Scan for the cell matching the given text and deliver its [x, y] coordinate at center. 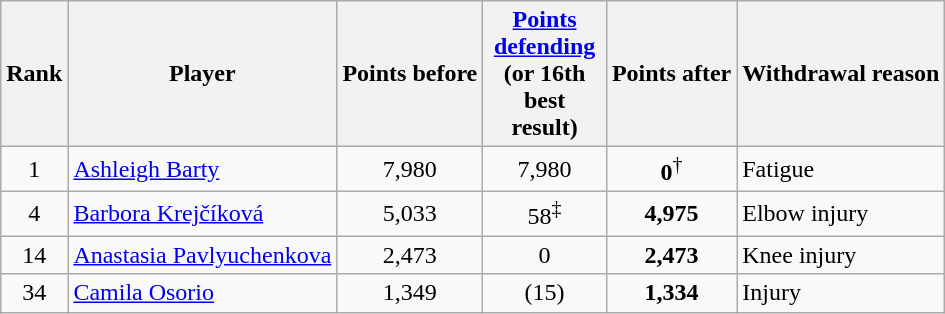
1,334 [671, 293]
Points defending (or 16th best result) [545, 74]
0† [671, 170]
Fatigue [841, 170]
Camila Osorio [202, 293]
Points after [671, 74]
4,975 [671, 214]
Points before [410, 74]
0 [545, 255]
Anastasia Pavlyuchenkova [202, 255]
Injury [841, 293]
34 [34, 293]
1 [34, 170]
1,349 [410, 293]
Withdrawal reason [841, 74]
14 [34, 255]
Barbora Krejčíková [202, 214]
(15) [545, 293]
Elbow injury [841, 214]
Knee injury [841, 255]
Ashleigh Barty [202, 170]
58‡ [545, 214]
Rank [34, 74]
5,033 [410, 214]
4 [34, 214]
Player [202, 74]
